Extract the [x, y] coordinate from the center of the cell holding the provided text.  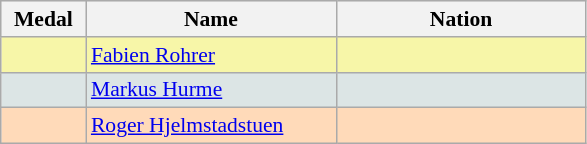
Markus Hurme [211, 90]
Fabien Rohrer [211, 55]
Medal [44, 19]
Roger Hjelmstadstuen [211, 126]
Name [211, 19]
Nation [461, 19]
